For the text-containing cell, return its midpoint in (X, Y) coordinate format. 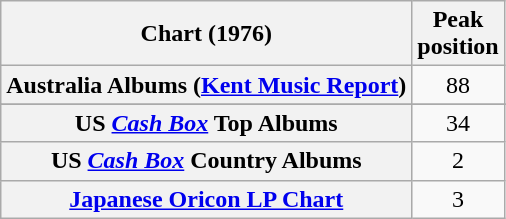
US Cash Box Country Albums (206, 161)
Chart (1976) (206, 34)
US Cash Box Top Albums (206, 123)
Japanese Oricon LP Chart (206, 199)
88 (458, 85)
Australia Albums (Kent Music Report) (206, 85)
2 (458, 161)
3 (458, 199)
34 (458, 123)
Peakposition (458, 34)
